Return the (X, Y) coordinate for the center point of the cell that contains the specified text.  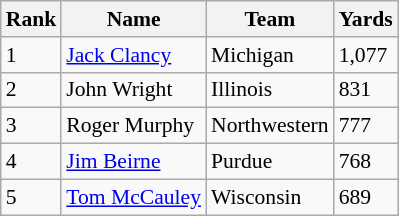
Wisconsin (270, 197)
Yards (366, 19)
1 (32, 55)
5 (32, 197)
Purdue (270, 162)
Michigan (270, 55)
4 (32, 162)
Name (134, 19)
Roger Murphy (134, 126)
1,077 (366, 55)
Northwestern (270, 126)
Jack Clancy (134, 55)
Jim Beirne (134, 162)
John Wright (134, 90)
Rank (32, 19)
777 (366, 126)
831 (366, 90)
2 (32, 90)
Team (270, 19)
689 (366, 197)
Illinois (270, 90)
768 (366, 162)
Tom McCauley (134, 197)
3 (32, 126)
